Return the [X, Y] coordinate for the center point of the cell that contains the specified text.  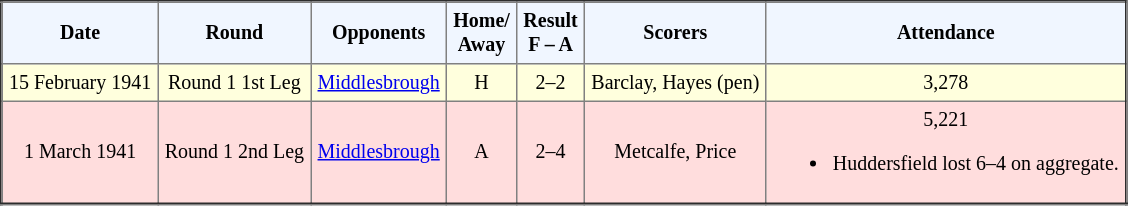
Round 1 1st Leg [234, 83]
15 February 1941 [80, 83]
Date [80, 33]
Metcalfe, Price [676, 152]
2–2 [551, 83]
1 March 1941 [80, 152]
Round [234, 33]
Opponents [379, 33]
Barclay, Hayes (pen) [676, 83]
A [481, 152]
5,221Huddersfield lost 6–4 on aggregate. [946, 152]
ResultF – A [551, 33]
3,278 [946, 83]
2–4 [551, 152]
Attendance [946, 33]
Round 1 2nd Leg [234, 152]
Home/Away [481, 33]
H [481, 83]
Scorers [676, 33]
